Return the (x, y) coordinate for the center point of the cell that contains the specified text.  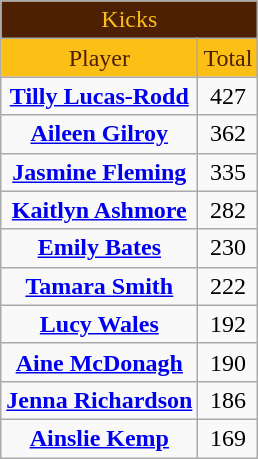
222 (228, 286)
230 (228, 248)
186 (228, 400)
Jasmine Fleming (100, 172)
Emily Bates (100, 248)
427 (228, 96)
Lucy Wales (100, 324)
282 (228, 210)
Jenna Richardson (100, 400)
Aine McDonagh (100, 362)
Tilly Lucas-Rodd (100, 96)
192 (228, 324)
190 (228, 362)
Ainslie Kemp (100, 438)
Kaitlyn Ashmore (100, 210)
Player (100, 58)
Total (228, 58)
362 (228, 134)
169 (228, 438)
Kicks (130, 20)
Aileen Gilroy (100, 134)
335 (228, 172)
Tamara Smith (100, 286)
